Provide the [X, Y] coordinate of the cell's center where the given text is located.  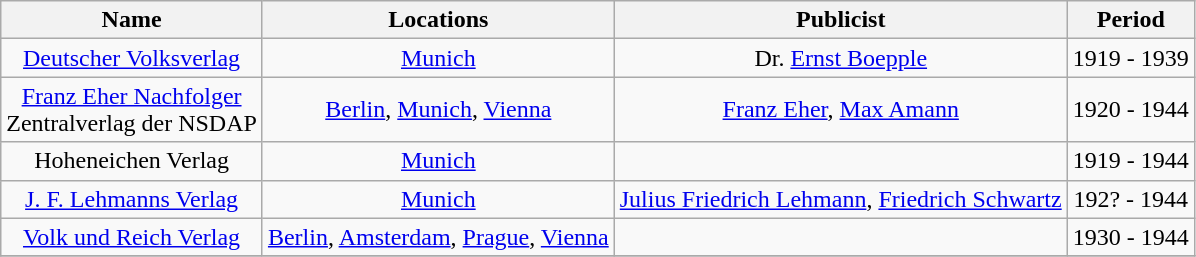
192? - 1944 [1130, 199]
J. F. Lehmanns Verlag [132, 199]
Volk und Reich Verlag [132, 237]
Hoheneichen Verlag [132, 161]
1919 - 1944 [1130, 161]
Dr. Ernst Boepple [840, 58]
Franz Eher, Max Amann [840, 110]
Franz Eher Nachfolger Zentralverlag der NSDAP [132, 110]
Name [132, 20]
Berlin, Amsterdam, Prague, Vienna [438, 237]
Berlin, Munich, Vienna [438, 110]
1920 - 1944 [1130, 110]
Julius Friedrich Lehmann, Friedrich Schwartz [840, 199]
1930 - 1944 [1130, 237]
1919 - 1939 [1130, 58]
Locations [438, 20]
Deutscher Volksverlag [132, 58]
Publicist [840, 20]
Period [1130, 20]
